Output the (X, Y) coordinate of the center of the cell containing the given text.  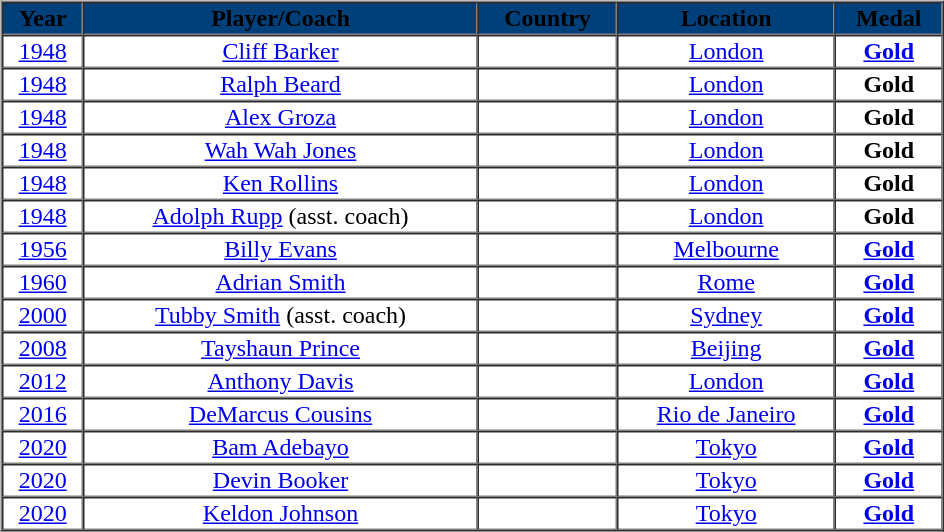
1960 (42, 282)
Adolph Rupp (asst. coach) (280, 216)
Keldon Johnson (280, 514)
2012 (42, 382)
Ken Rollins (280, 184)
Alex Groza (280, 118)
Rio de Janeiro (726, 414)
Player/Coach (280, 18)
Bam Adebayo (280, 448)
Ralph Beard (280, 84)
Cliff Barker (280, 52)
Anthony Davis (280, 382)
2016 (42, 414)
Melbourne (726, 250)
Rome (726, 282)
2000 (42, 316)
1956 (42, 250)
Tayshaun Prince (280, 348)
2008 (42, 348)
Medal (888, 18)
Adrian Smith (280, 282)
Billy Evans (280, 250)
Wah Wah Jones (280, 150)
DeMarcus Cousins (280, 414)
Beijing (726, 348)
Tubby Smith (asst. coach) (280, 316)
Location (726, 18)
Devin Booker (280, 480)
Year (42, 18)
Country (548, 18)
Sydney (726, 316)
